Identify which cell holds the provided text, then report its (x, y) central coordinate. 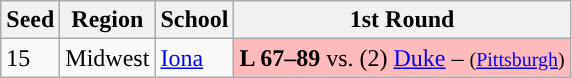
Midwest (108, 58)
School (194, 20)
L 67–89 vs. (2) Duke – (Pittsburgh) (402, 58)
Iona (194, 58)
15 (30, 58)
1st Round (402, 20)
Region (108, 20)
Seed (30, 20)
